Return (x, y) of the center of cell containing provided text 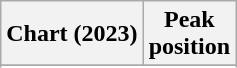
Chart (2023) (72, 34)
Peak position (189, 34)
